Extract the (X, Y) coordinate from the center of the cell holding the provided text.  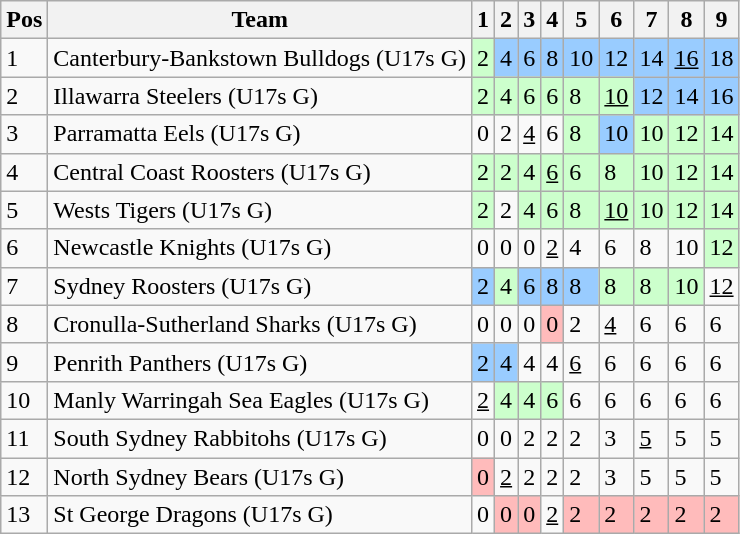
Central Coast Roosters (U17s G) (260, 172)
South Sydney Rabbitohs (U17s G) (260, 438)
Pos (24, 20)
St George Dragons (U17s G) (260, 515)
Illawarra Steelers (U17s G) (260, 96)
Penrith Panthers (U17s G) (260, 362)
Newcastle Knights (U17s G) (260, 248)
18 (722, 58)
Canterbury-Bankstown Bulldogs (U17s G) (260, 58)
11 (24, 438)
North Sydney Bears (U17s G) (260, 477)
Sydney Roosters (U17s G) (260, 286)
Parramatta Eels (U17s G) (260, 134)
Team (260, 20)
13 (24, 515)
Wests Tigers (U17s G) (260, 210)
Cronulla-Sutherland Sharks (U17s G) (260, 324)
Manly Warringah Sea Eagles (U17s G) (260, 400)
